Locate the cell with the specified text and output its (x, y) center coordinate. 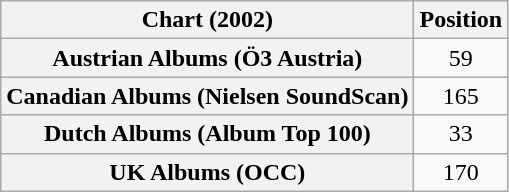
Dutch Albums (Album Top 100) (208, 134)
33 (461, 134)
170 (461, 172)
UK Albums (OCC) (208, 172)
Canadian Albums (Nielsen SoundScan) (208, 96)
Position (461, 20)
59 (461, 58)
Chart (2002) (208, 20)
165 (461, 96)
Austrian Albums (Ö3 Austria) (208, 58)
